Scan for the cell matching the given text and deliver its [x, y] coordinate at center. 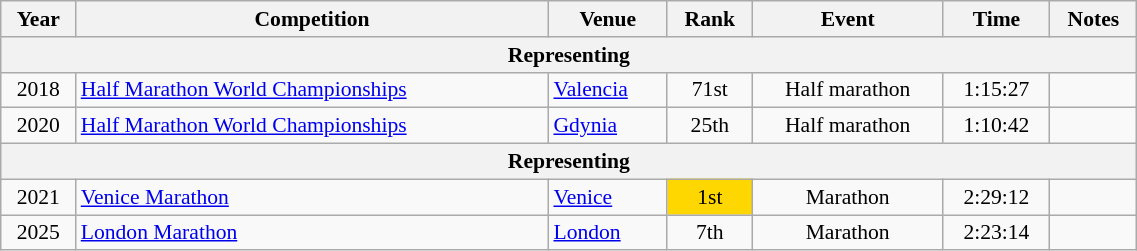
Valencia [608, 90]
Gdynia [608, 126]
1:15:27 [996, 90]
2025 [38, 233]
London Marathon [312, 233]
Event [847, 19]
Year [38, 19]
Venice Marathon [312, 197]
Venue [608, 19]
2021 [38, 197]
London [608, 233]
Time [996, 19]
25th [710, 126]
2020 [38, 126]
Competition [312, 19]
2018 [38, 90]
1:10:42 [996, 126]
Venice [608, 197]
Notes [1094, 19]
71st [710, 90]
1st [710, 197]
2:29:12 [996, 197]
2:23:14 [996, 233]
Rank [710, 19]
7th [710, 233]
